Capture the cell that displays the provided text and extract its [X, Y] central coordinate. 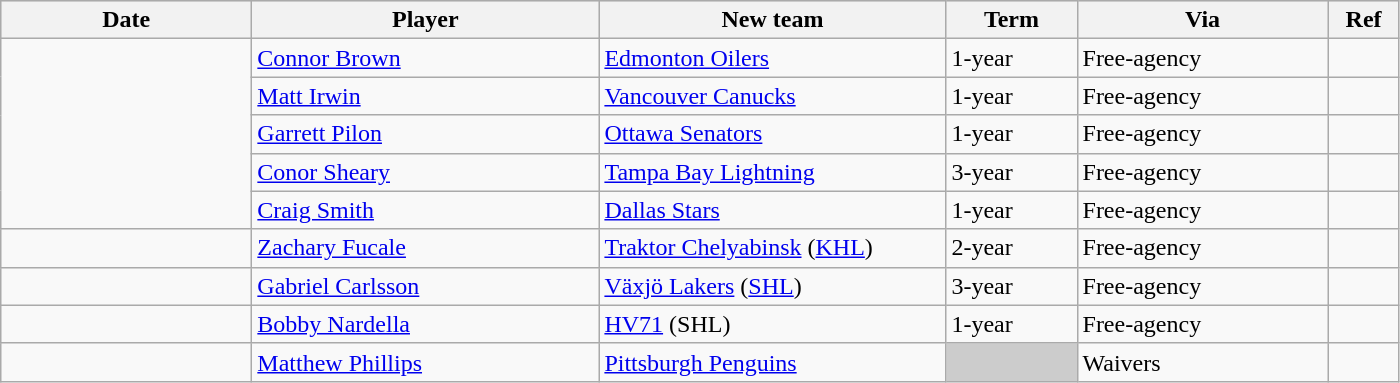
Zachary Fucale [426, 248]
Matthew Phillips [426, 362]
Conor Sheary [426, 172]
Waivers [1202, 362]
Växjö Lakers (SHL) [772, 286]
Dallas Stars [772, 210]
Date [126, 20]
Term [1012, 20]
Ref [1364, 20]
New team [772, 20]
Traktor Chelyabinsk (KHL) [772, 248]
Craig Smith [426, 210]
Connor Brown [426, 58]
2-year [1012, 248]
Tampa Bay Lightning [772, 172]
Ottawa Senators [772, 134]
Gabriel Carlsson [426, 286]
Edmonton Oilers [772, 58]
Garrett Pilon [426, 134]
HV71 (SHL) [772, 324]
Via [1202, 20]
Matt Irwin [426, 96]
Vancouver Canucks [772, 96]
Bobby Nardella [426, 324]
Player [426, 20]
Pittsburgh Penguins [772, 362]
